Search for the cell housing the specified text and yield its [X, Y] center coordinate. 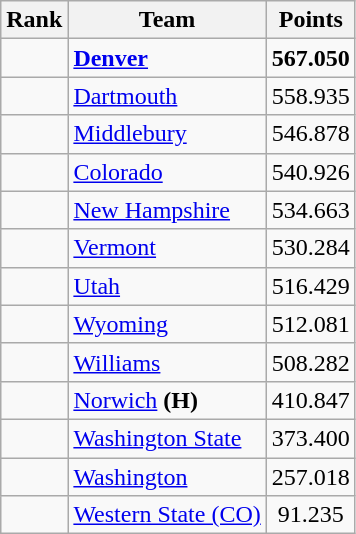
540.926 [310, 172]
Washington [167, 477]
558.935 [310, 96]
Vermont [167, 248]
508.282 [310, 362]
Rank [34, 20]
257.018 [310, 477]
Utah [167, 286]
Wyoming [167, 324]
516.429 [310, 286]
Team [167, 20]
Norwich (H) [167, 400]
Washington State [167, 438]
534.663 [310, 210]
Dartmouth [167, 96]
Colorado [167, 172]
Middlebury [167, 134]
373.400 [310, 438]
546.878 [310, 134]
530.284 [310, 248]
Western State (CO) [167, 515]
Williams [167, 362]
512.081 [310, 324]
567.050 [310, 58]
91.235 [310, 515]
Denver [167, 58]
410.847 [310, 400]
Points [310, 20]
New Hampshire [167, 210]
